Output the [X, Y] coordinate of the center of the cell containing the given text.  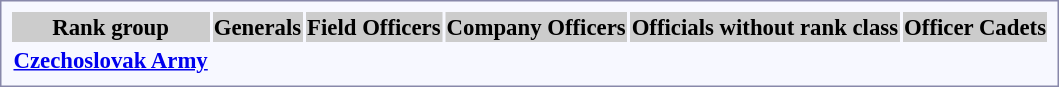
Czechoslovak Army [110, 60]
Field Officers [374, 27]
Company Officers [536, 27]
Rank group [110, 27]
Officials without rank class [764, 27]
Generals [257, 27]
Officer Cadets [976, 27]
